Return [x, y] of the center of cell containing provided text 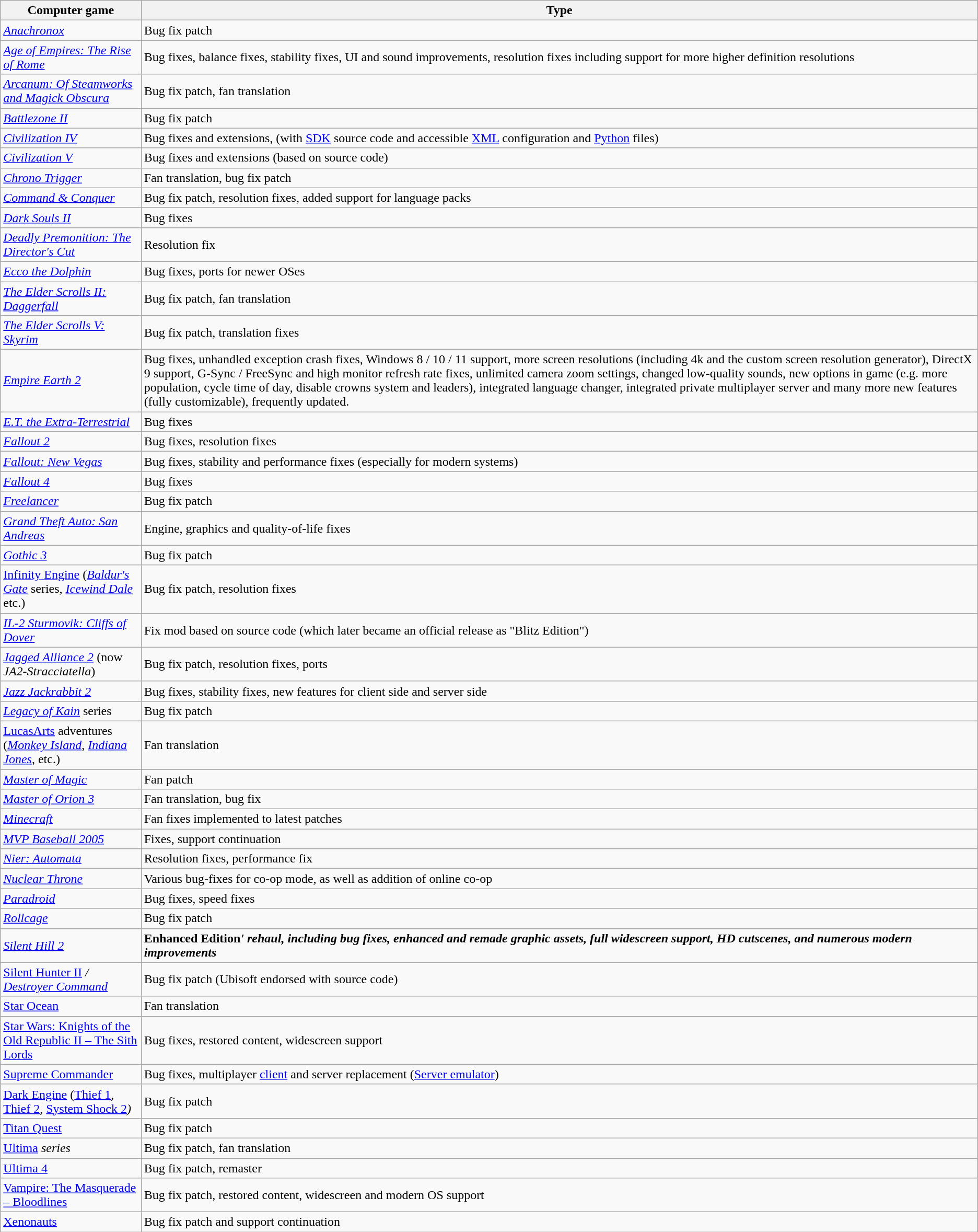
Dark Engine (Thief 1, Thief 2, System Shock 2) [71, 1101]
Fallout: New Vegas [71, 462]
Various bug-fixes for co-op mode, as well as addition of online co-op [559, 879]
Star Ocean [71, 1006]
Bug fix patch and support continuation [559, 1222]
E.T. the Extra-Terrestrial [71, 422]
Type [559, 10]
Battlezone II [71, 118]
Silent Hunter II / Destroyer Command [71, 980]
Bug fix patch, translation fixes [559, 332]
Computer game [71, 10]
Resolution fixes, performance fix [559, 859]
Gothic 3 [71, 555]
Vampire: The Masquerade – Bloodlines [71, 1195]
Bug fixes, resolution fixes [559, 442]
Ecco the Dolphin [71, 271]
Empire Earth 2 [71, 381]
Titan Quest [71, 1128]
Anachronox [71, 30]
Supreme Commander [71, 1074]
Age of Empires: The Rise of Rome [71, 57]
Jazz Jackrabbit 2 [71, 691]
Nuclear Throne [71, 879]
Chrono Trigger [71, 178]
Infinity Engine (Baldur's Gate series, Icewind Dale etc.) [71, 589]
Bug fix patch, restored content, widescreen and modern OS support [559, 1195]
Fallout 4 [71, 481]
Bug fixes, ports for newer OSes [559, 271]
Fan translation, bug fix patch [559, 178]
Command & Conquer [71, 198]
Bug fixes, restored content, widescreen support [559, 1040]
Xenonauts [71, 1222]
Bug fixes, balance fixes, stability fixes, UI and sound improvements, resolution fixes including support for more higher definition resolutions [559, 57]
Paradroid [71, 899]
Civilization IV [71, 138]
Fix mod based on source code (which later became an official release as "Blitz Edition") [559, 630]
Silent Hill 2 [71, 945]
Civilization V [71, 158]
Deadly Premonition: The Director's Cut [71, 245]
Star Wars: Knights of the Old Republic II – The Sith Lords [71, 1040]
Nier: Automata [71, 859]
Rollcage [71, 918]
Bug fixes, stability fixes, new features for client side and server side [559, 691]
Bug fix patch, remaster [559, 1168]
Fallout 2 [71, 442]
Ultima series [71, 1148]
Jagged Alliance 2 (now JA2-Stracciatella) [71, 664]
Bug fixes and extensions (based on source code) [559, 158]
Ultima 4 [71, 1168]
Fan patch [559, 779]
Bug fixes, speed fixes [559, 899]
Freelancer [71, 501]
Dark Souls II [71, 217]
Legacy of Kain series [71, 711]
Minecraft [71, 819]
Grand Theft Auto: San Andreas [71, 528]
LucasArts adventures (Monkey Island, Indiana Jones, etc.) [71, 745]
Fixes, support continuation [559, 839]
Bug fixes and extensions, (with SDK source code and accessible XML configuration and Python files) [559, 138]
Bug fix patch (Ubisoft endorsed with source code) [559, 980]
MVP Baseball 2005 [71, 839]
Bug fix patch, resolution fixes, ports [559, 664]
Resolution fix [559, 245]
Fan translation, bug fix [559, 799]
IL-2 Sturmovik: Cliffs of Dover [71, 630]
The Elder Scrolls II: Daggerfall [71, 298]
Bug fix patch, resolution fixes [559, 589]
Master of Orion 3 [71, 799]
The Elder Scrolls V: Skyrim [71, 332]
Bug fixes, stability and performance fixes (especially for modern systems) [559, 462]
Engine, graphics and quality-of-life fixes [559, 528]
Master of Magic [71, 779]
Arcanum: Of Steamworks and Magick Obscura [71, 91]
Fan fixes implemented to latest patches [559, 819]
Bug fixes, multiplayer client and server replacement (Server emulator) [559, 1074]
Bug fix patch, resolution fixes, added support for language packs [559, 198]
